Locate the cell with the specified text and output its [X, Y] center coordinate. 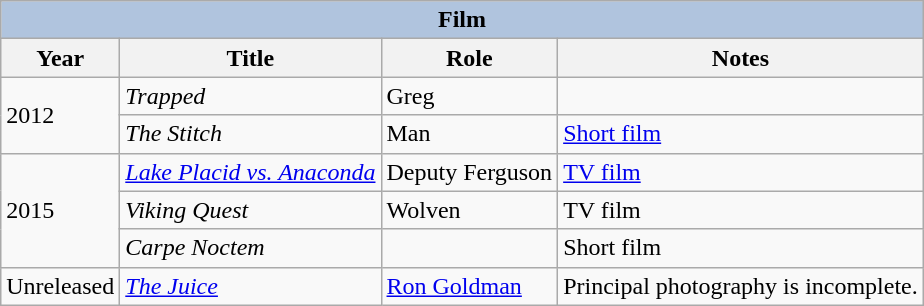
Carpe Noctem [250, 248]
Unreleased [60, 286]
2012 [60, 115]
Lake Placid vs. Anaconda [250, 172]
Role [470, 58]
Film [462, 20]
Ron Goldman [470, 286]
2015 [60, 210]
Notes [741, 58]
Wolven [470, 210]
The Juice [250, 286]
Year [60, 58]
Principal photography is incomplete. [741, 286]
Greg [470, 96]
Viking Quest [250, 210]
Trapped [250, 96]
The Stitch [250, 134]
Man [470, 134]
Title [250, 58]
Deputy Ferguson [470, 172]
